Find where the given text appears and provide that cell's center as [x, y] coordinate. 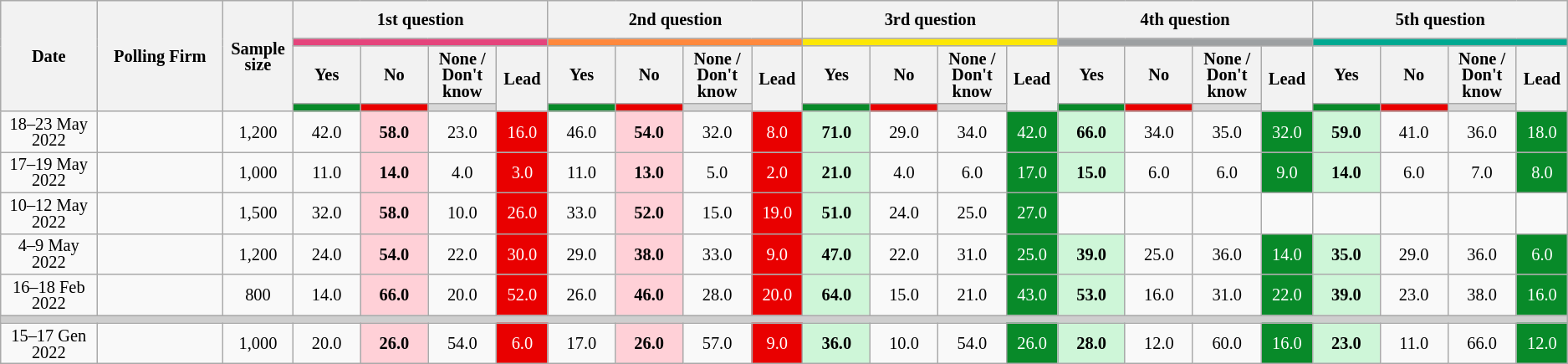
10–12 May 2022 [49, 213]
51.0 [836, 213]
53.0 [1092, 295]
5.0 [718, 172]
18.0 [1542, 132]
7.0 [1482, 172]
59.0 [1346, 132]
43.0 [1032, 295]
4th question [1186, 18]
1st question [420, 18]
71.0 [836, 132]
5th question [1440, 18]
Date [49, 55]
27.0 [1032, 213]
2nd question [676, 18]
30.0 [522, 254]
2.0 [778, 172]
19.0 [778, 213]
41.0 [1413, 132]
Polling Firm [161, 55]
15–17 Gen 2022 [49, 343]
60.0 [1227, 343]
1,500 [258, 213]
Sample size [258, 55]
57.0 [718, 343]
16–18 Feb 2022 [49, 295]
47.0 [836, 254]
3.0 [522, 172]
4–9 May 2022 [49, 254]
18–23 May 2022 [49, 132]
64.0 [836, 295]
3rd question [930, 18]
800 [258, 295]
13.0 [649, 172]
17–19 May 2022 [49, 172]
